For the text-containing cell, return its midpoint in (X, Y) coordinate format. 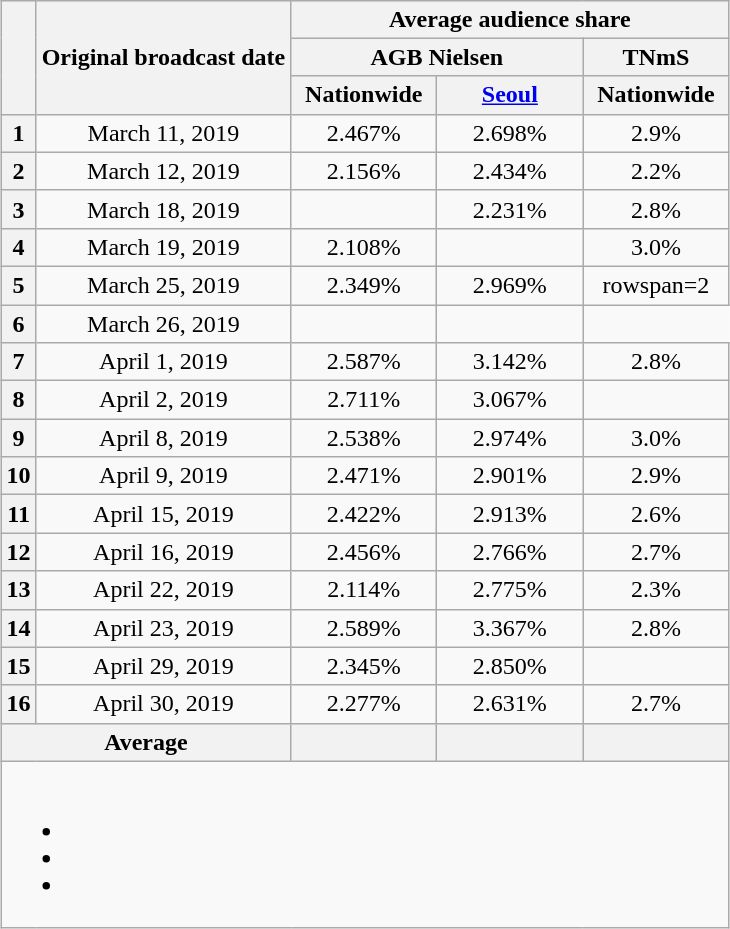
April 30, 2019 (164, 704)
Original broadcast date (164, 57)
8 (18, 400)
AGB Nielsen (437, 57)
1 (18, 133)
April 23, 2019 (164, 628)
2.974% (510, 438)
13 (18, 590)
April 9, 2019 (164, 476)
March 12, 2019 (164, 171)
2.711% (364, 400)
2.538% (364, 438)
April 1, 2019 (164, 362)
2.2% (656, 171)
2.231% (510, 209)
15 (18, 666)
rowspan=2 (656, 285)
3.367% (510, 628)
4 (18, 247)
12 (18, 552)
March 26, 2019 (164, 323)
5 (18, 285)
7 (18, 362)
14 (18, 628)
16 (18, 704)
April 15, 2019 (164, 514)
2.969% (510, 285)
2.108% (364, 247)
11 (18, 514)
April 8, 2019 (164, 438)
2 (18, 171)
April 2, 2019 (164, 400)
3.067% (510, 400)
2.114% (364, 590)
2.698% (510, 133)
2.589% (364, 628)
2.766% (510, 552)
9 (18, 438)
April 22, 2019 (164, 590)
10 (18, 476)
6 (18, 323)
2.471% (364, 476)
2.587% (364, 362)
March 25, 2019 (164, 285)
2.3% (656, 590)
April 29, 2019 (164, 666)
2.456% (364, 552)
March 18, 2019 (164, 209)
March 19, 2019 (164, 247)
Seoul (510, 95)
2.850% (510, 666)
April 16, 2019 (164, 552)
2.422% (364, 514)
2.467% (364, 133)
2.345% (364, 666)
Average audience share (510, 19)
2.775% (510, 590)
2.277% (364, 704)
2.6% (656, 514)
2.349% (364, 285)
2.434% (510, 171)
2.156% (364, 171)
Average (146, 742)
3.142% (510, 362)
2.631% (510, 704)
2.913% (510, 514)
March 11, 2019 (164, 133)
3 (18, 209)
TNmS (656, 57)
2.901% (510, 476)
